Capture the cell that displays the provided text and extract its [X, Y] central coordinate. 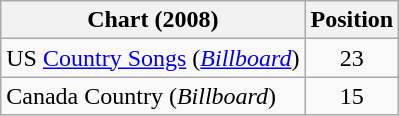
Canada Country (Billboard) [153, 96]
Chart (2008) [153, 20]
23 [352, 58]
Position [352, 20]
US Country Songs (Billboard) [153, 58]
15 [352, 96]
